Locate the cell with the specified text and output its (x, y) center coordinate. 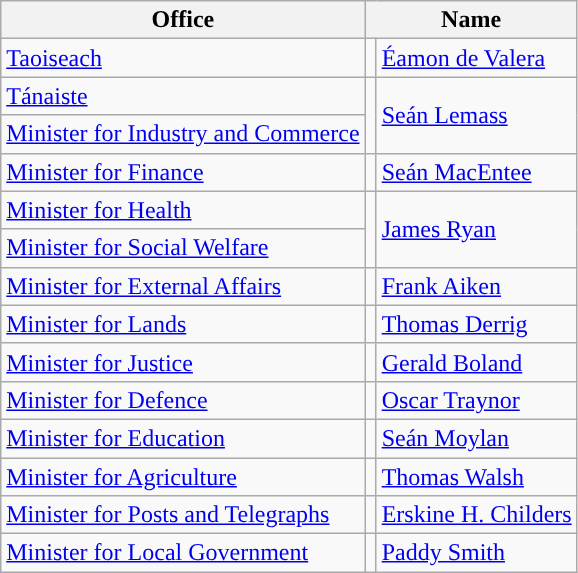
James Ryan (476, 229)
Minister for Posts and Telegraphs (183, 515)
Tánaiste (183, 96)
Minister for Agriculture (183, 477)
Name (471, 20)
Minister for Finance (183, 172)
Erskine H. Childers (476, 515)
Oscar Traynor (476, 400)
Gerald Boland (476, 362)
Minister for External Affairs (183, 286)
Minister for Local Government (183, 553)
Éamon de Valera (476, 58)
Minister for Justice (183, 362)
Frank Aiken (476, 286)
Office (183, 20)
Minister for Education (183, 438)
Paddy Smith (476, 553)
Seán MacEntee (476, 172)
Minister for Lands (183, 324)
Minister for Social Welfare (183, 248)
Minister for Health (183, 210)
Seán Moylan (476, 438)
Thomas Walsh (476, 477)
Taoiseach (183, 58)
Minister for Industry and Commerce (183, 134)
Seán Lemass (476, 115)
Thomas Derrig (476, 324)
Minister for Defence (183, 400)
